Pinpoint the cell where the given text exists, returning its [x, y] midpoint coordinate. 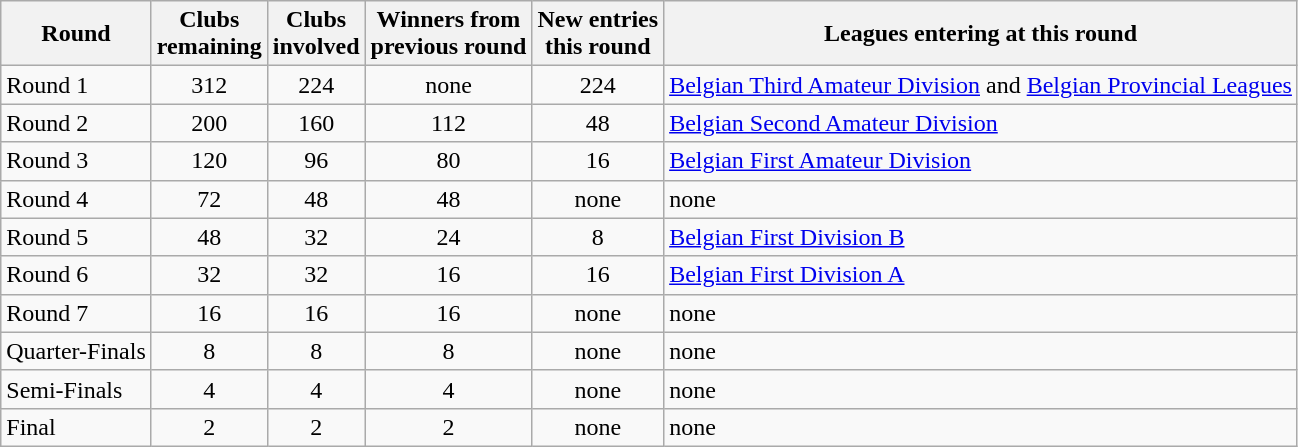
Round 2 [76, 123]
Final [76, 427]
Round 7 [76, 313]
72 [209, 199]
New entriesthis round [598, 34]
Quarter-Finals [76, 351]
Belgian First Division A [981, 275]
Belgian Third Amateur Division and Belgian Provincial Leagues [981, 85]
Belgian First Division B [981, 237]
Leagues entering at this round [981, 34]
96 [316, 161]
Clubsinvolved [316, 34]
Round 3 [76, 161]
Winners fromprevious round [448, 34]
Round 1 [76, 85]
Belgian First Amateur Division [981, 161]
Round 6 [76, 275]
120 [209, 161]
200 [209, 123]
Belgian Second Amateur Division [981, 123]
24 [448, 237]
80 [448, 161]
Semi-Finals [76, 389]
Round 5 [76, 237]
Round 4 [76, 199]
112 [448, 123]
Clubsremaining [209, 34]
312 [209, 85]
160 [316, 123]
Round [76, 34]
